Identify which cell holds the provided text, then report its [x, y] central coordinate. 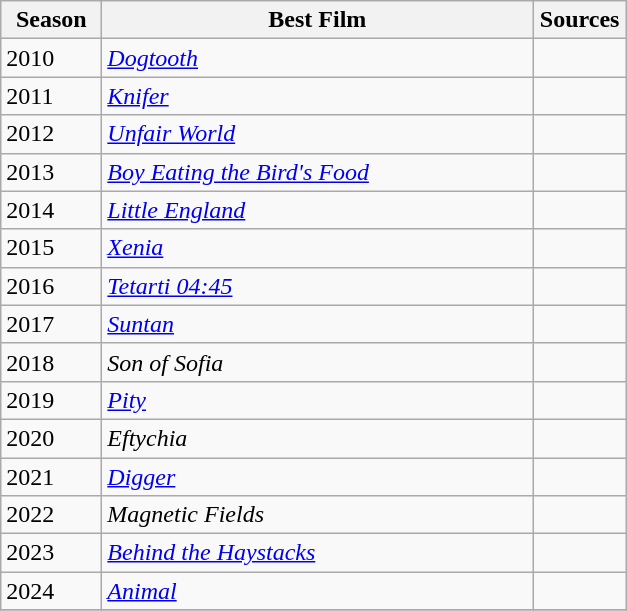
2014 [52, 210]
Animal [318, 591]
2020 [52, 438]
Son of Sofia [318, 362]
2013 [52, 172]
2017 [52, 324]
Pity [318, 400]
2012 [52, 134]
2023 [52, 553]
2022 [52, 515]
2015 [52, 248]
2018 [52, 362]
Suntan [318, 324]
2024 [52, 591]
Sources [580, 20]
Digger [318, 477]
Xenia [318, 248]
2021 [52, 477]
2010 [52, 58]
2019 [52, 400]
Unfair World [318, 134]
Tetarti 04:45 [318, 286]
Best Film [318, 20]
2016 [52, 286]
Knifer [318, 96]
Season [52, 20]
Little England [318, 210]
Boy Eating the Bird's Food [318, 172]
Dogtooth [318, 58]
Behind the Haystacks [318, 553]
Magnetic Fields [318, 515]
2011 [52, 96]
Eftychia [318, 438]
